Detect which cell encompasses the target text, then output its [x, y] center coordinate. 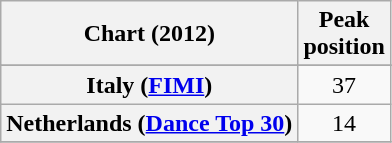
Netherlands (Dance Top 30) [150, 123]
14 [344, 123]
Italy (FIMI) [150, 85]
Peakposition [344, 34]
Chart (2012) [150, 34]
37 [344, 85]
